Provide the [x, y] coordinate of the cell's center where the given text is located.  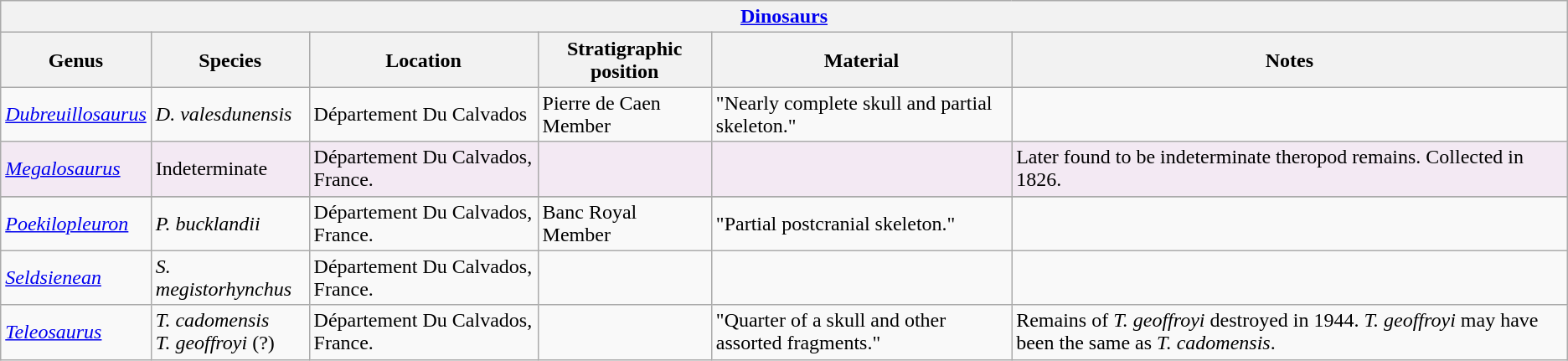
Pierre de Caen Member [625, 114]
Notes [1290, 60]
Teleosaurus [76, 332]
Banc Royal Member [625, 223]
Poekilopleuron [76, 223]
"Nearly complete skull and partial skeleton." [861, 114]
Dinosaurs [784, 17]
Dubreuillosaurus [76, 114]
Remains of T. geoffroyi destroyed in 1944. T. geoffroyi may have been the same as T. cadomensis. [1290, 332]
S. megistorhynchus [230, 278]
Location [424, 60]
"Quarter of a skull and other assorted fragments." [861, 332]
Megalosaurus [76, 169]
Département Du Calvados [424, 114]
Stratigraphic position [625, 60]
Indeterminate [230, 169]
Material [861, 60]
Genus [76, 60]
Species [230, 60]
D. valesdunensis [230, 114]
Seldsienean [76, 278]
Later found to be indeterminate theropod remains. Collected in 1826. [1290, 169]
T. cadomensisT. geoffroyi (?) [230, 332]
P. bucklandii [230, 223]
"Partial postcranial skeleton." [861, 223]
